Identify which cell holds the provided text, then report its (X, Y) central coordinate. 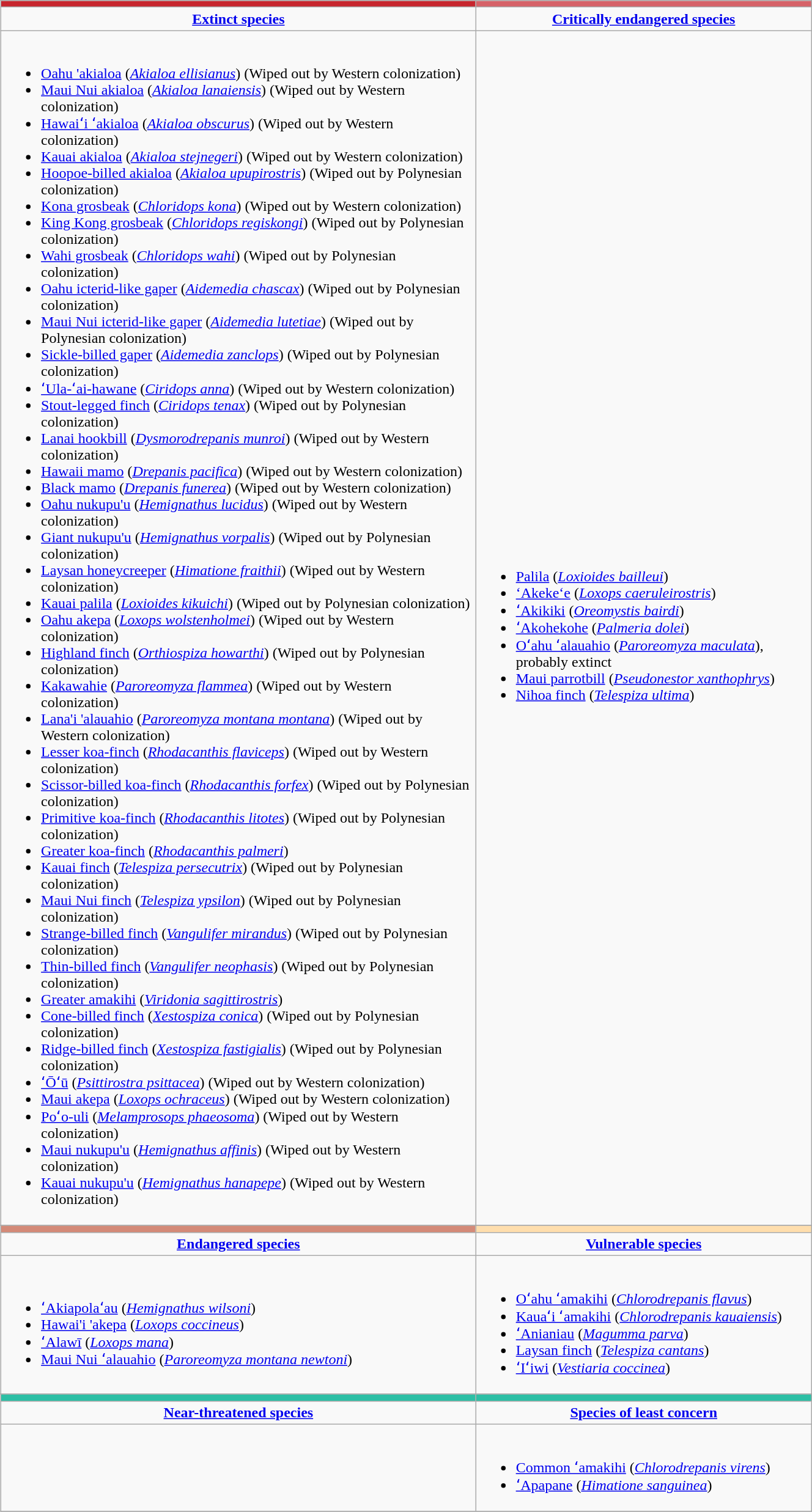
Common ʻamakihi (Chlorodrepanis virens)ʻApapane (Himatione sanguinea) (643, 1468)
Critically endangered species (643, 19)
Near-threatened species (238, 1412)
Vulnerable species (643, 1244)
ʻAkiapolaʻau (Hemignathus wilsoni)Hawai'i 'akepa (Loxops coccineus)ʻAlawī (Loxops mana)Maui Nui ʻalauahio (Paroreomyza montana newtoni) (238, 1325)
Extinct species (238, 19)
Species of least concern (643, 1412)
Endangered species (238, 1244)
